Determine the (x, y) coordinate at the center of the cell enclosing the given text.  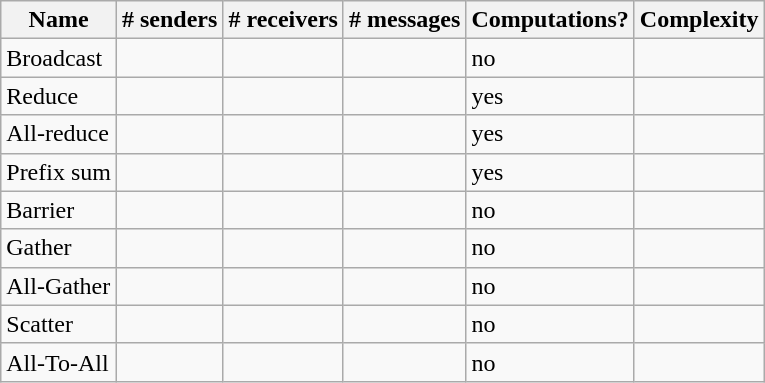
Complexity (699, 20)
All-To-All (59, 362)
# receivers (284, 20)
Prefix sum (59, 172)
Gather (59, 248)
Barrier (59, 210)
# senders (169, 20)
Computations? (550, 20)
# messages (404, 20)
Broadcast (59, 58)
All-Gather (59, 286)
All-reduce (59, 134)
Scatter (59, 324)
Reduce (59, 96)
Name (59, 20)
